Locate the cell with the specified text and output its [X, Y] center coordinate. 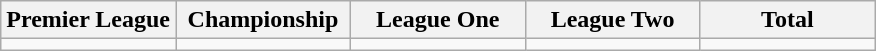
League Two [612, 20]
Championship [264, 20]
League One [438, 20]
Total [788, 20]
Premier League [88, 20]
